From the cell containing the given text, extract its center point as [x, y] coordinate. 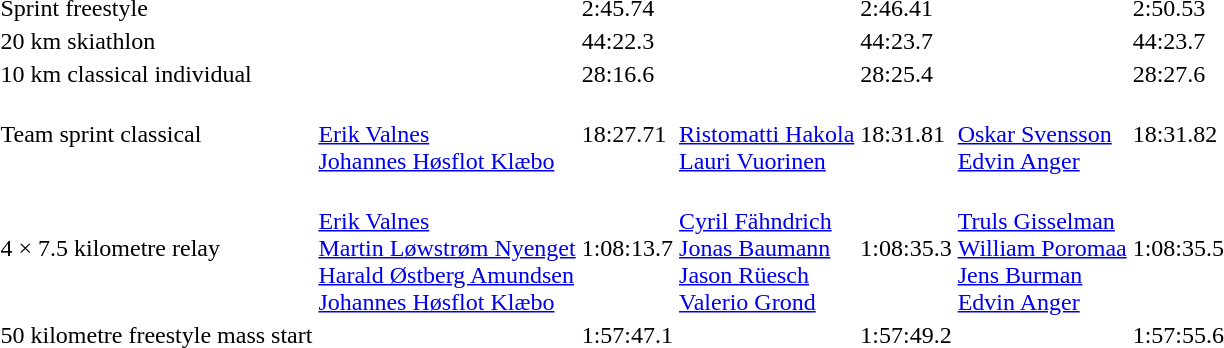
Erik ValnesJohannes Høsflot Klæbo [447, 134]
28:16.6 [627, 74]
18:31.81 [906, 134]
18:27.71 [627, 134]
1:08:13.7 [627, 248]
Truls GisselmanWilliam PoromaaJens BurmanEdvin Anger [1042, 248]
44:22.3 [627, 41]
28:25.4 [906, 74]
Oskar SvenssonEdvin Anger [1042, 134]
Erik ValnesMartin Løwstrøm NyengetHarald Østberg AmundsenJohannes Høsflot Klæbo [447, 248]
44:23.7 [906, 41]
Ristomatti HakolaLauri Vuorinen [767, 134]
Cyril FähndrichJonas BaumannJason RüeschValerio Grond [767, 248]
1:08:35.3 [906, 248]
